Detect which cell encompasses the target text, then output its (x, y) center coordinate. 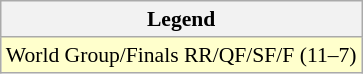
Legend (182, 19)
World Group/Finals RR/QF/SF/F (11–7) (182, 55)
